Provide the (x, y) coordinate of the cell's center where the given text is located.  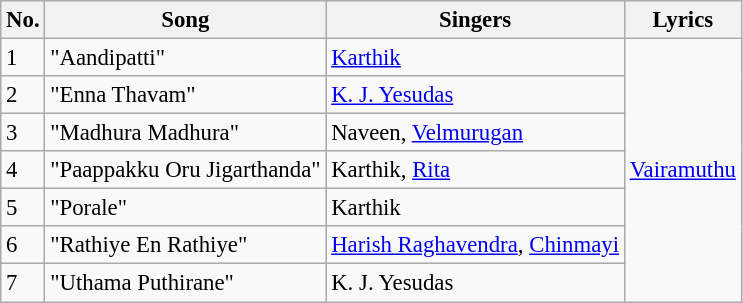
"Madhura Madhura" (186, 133)
"Rathiye En Rathiye" (186, 245)
Song (186, 20)
Harish Raghavendra, Chinmayi (475, 245)
7 (23, 283)
6 (23, 245)
"Porale" (186, 208)
1 (23, 58)
Naveen, Velmurugan (475, 133)
"Aandipatti" (186, 58)
"Uthama Puthirane" (186, 283)
2 (23, 95)
"Enna Thavam" (186, 95)
Vairamuthu (682, 170)
3 (23, 133)
No. (23, 20)
Lyrics (682, 20)
"Paappakku Oru Jigarthanda" (186, 170)
4 (23, 170)
Karthik, Rita (475, 170)
5 (23, 208)
Singers (475, 20)
